Determine the [x, y] coordinate at the center of the cell enclosing the given text.  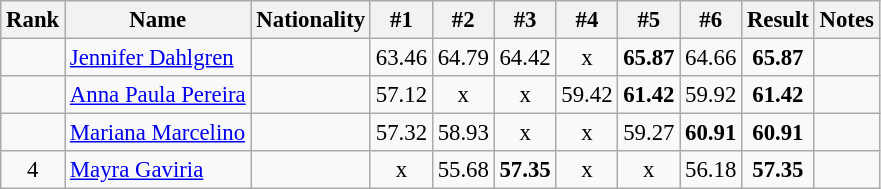
4 [33, 170]
Notes [846, 20]
#1 [401, 20]
55.68 [463, 170]
Result [778, 20]
59.27 [649, 133]
Mariana Marcelino [158, 133]
64.79 [463, 58]
63.46 [401, 58]
58.93 [463, 133]
Jennifer Dahlgren [158, 58]
#5 [649, 20]
57.12 [401, 95]
56.18 [711, 170]
#3 [525, 20]
Rank [33, 20]
Name [158, 20]
64.66 [711, 58]
Mayra Gaviria [158, 170]
Anna Paula Pereira [158, 95]
59.92 [711, 95]
57.32 [401, 133]
#4 [587, 20]
Nationality [310, 20]
#6 [711, 20]
#2 [463, 20]
64.42 [525, 58]
59.42 [587, 95]
